For the text-containing cell, return its midpoint in (x, y) coordinate format. 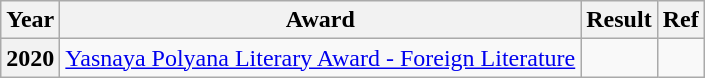
2020 (30, 58)
Year (30, 20)
Yasnaya Polyana Literary Award - Foreign Literature (320, 58)
Award (320, 20)
Ref (680, 20)
Result (619, 20)
